Pinpoint the cell where the given text exists, returning its [X, Y] midpoint coordinate. 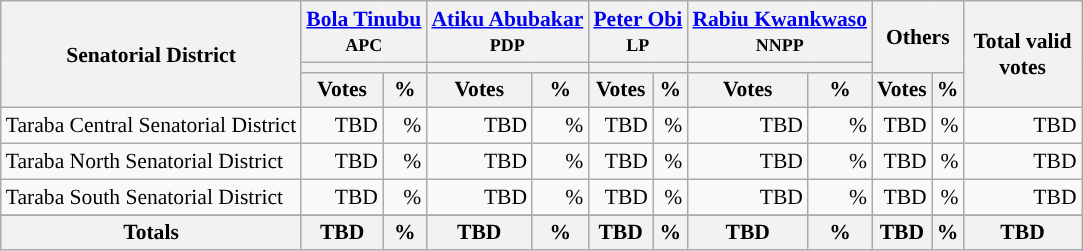
Total valid votes [1022, 54]
Peter ObiLP [638, 32]
Taraba North Senatorial District [152, 162]
Taraba Central Senatorial District [152, 126]
Rabiu KwankwasoNNPP [780, 32]
Totals [152, 233]
Others [918, 36]
Bola TinubuAPC [364, 32]
Atiku AbubakarPDP [507, 32]
Senatorial District [152, 54]
Taraba South Senatorial District [152, 197]
